Provide the [x, y] coordinate of the cell's center where the given text is located.  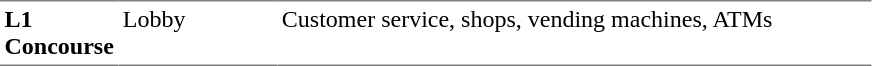
Customer service, shops, vending machines, ATMs [574, 33]
L1Concourse [59, 33]
Lobby [198, 33]
